Identify which cell holds the provided text, then report its (x, y) central coordinate. 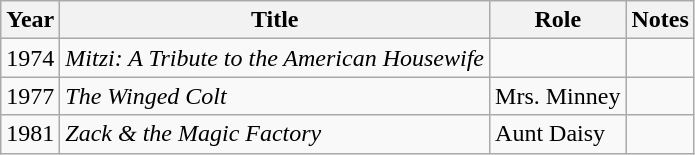
Zack & the Magic Factory (275, 134)
Role (558, 20)
1977 (30, 96)
Aunt Daisy (558, 134)
The Winged Colt (275, 96)
Year (30, 20)
1981 (30, 134)
Mitzi: A Tribute to the American Housewife (275, 58)
1974 (30, 58)
Mrs. Minney (558, 96)
Title (275, 20)
Notes (660, 20)
